Detect which cell encompasses the target text, then output its (X, Y) center coordinate. 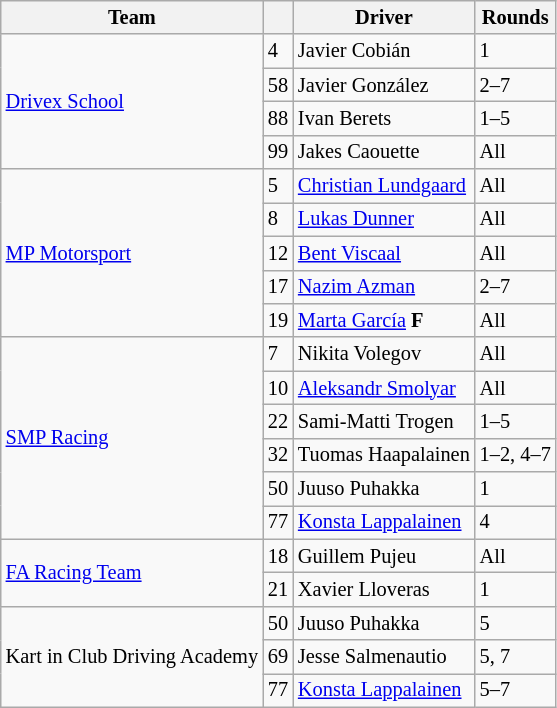
Christian Lundgaard (384, 186)
Kart in Club Driving Academy (132, 656)
69 (278, 657)
Team (132, 17)
99 (278, 152)
Tuomas Haapalainen (384, 455)
Ivan Berets (384, 118)
Nazim Azman (384, 287)
Jesse Salmenautio (384, 657)
Marta García F (384, 320)
Sami-Matti Trogen (384, 421)
FA Racing Team (132, 572)
Rounds (516, 17)
22 (278, 421)
88 (278, 118)
MP Motorsport (132, 253)
5–7 (516, 690)
1–2, 4–7 (516, 455)
10 (278, 388)
Driver (384, 17)
12 (278, 253)
32 (278, 455)
Nikita Volegov (384, 354)
7 (278, 354)
Guillem Pujeu (384, 556)
Jakes Caouette (384, 152)
18 (278, 556)
SMP Racing (132, 438)
Xavier Lloveras (384, 589)
8 (278, 219)
21 (278, 589)
17 (278, 287)
Lukas Dunner (384, 219)
Aleksandr Smolyar (384, 388)
58 (278, 85)
Javier Cobián (384, 51)
Bent Viscaal (384, 253)
Drivex School (132, 102)
Javier González (384, 85)
19 (278, 320)
5, 7 (516, 657)
